Provide the [x, y] coordinate of the cell's center where the given text is located.  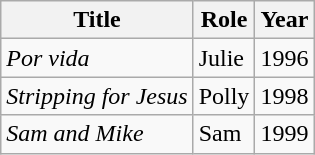
Polly [224, 96]
Por vida [97, 58]
Sam [224, 134]
Year [284, 20]
1999 [284, 134]
Sam and Mike [97, 134]
Role [224, 20]
Julie [224, 58]
Stripping for Jesus [97, 96]
Title [97, 20]
1996 [284, 58]
1998 [284, 96]
